For the text-containing cell, return its midpoint in [x, y] coordinate format. 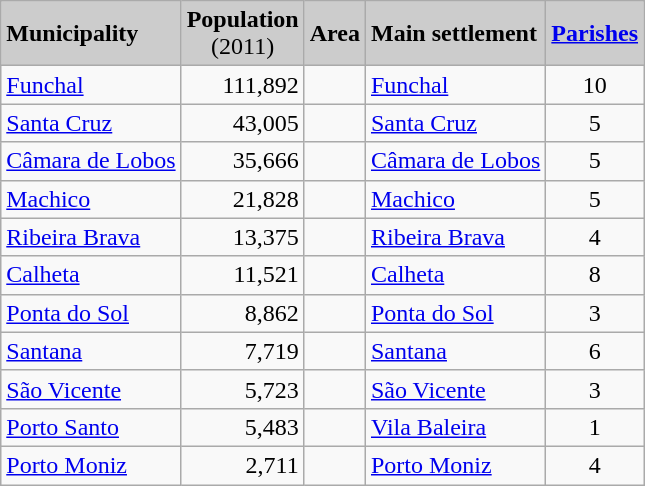
Area [334, 34]
Population(2011) [242, 34]
8 [595, 275]
Municipality [91, 34]
13,375 [242, 237]
7,719 [242, 351]
Porto Santo [91, 427]
35,666 [242, 161]
43,005 [242, 123]
10 [595, 85]
6 [595, 351]
21,828 [242, 199]
Vila Baleira [455, 427]
2,711 [242, 465]
1 [595, 427]
Main settlement [455, 34]
5,723 [242, 389]
8,862 [242, 313]
111,892 [242, 85]
5,483 [242, 427]
11,521 [242, 275]
Parishes [595, 34]
